For the text-containing cell, return its midpoint in (X, Y) coordinate format. 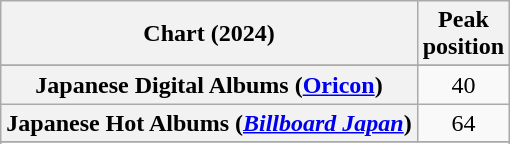
Peakposition (463, 34)
40 (463, 85)
Japanese Digital Albums (Oricon) (209, 85)
Chart (2024) (209, 34)
64 (463, 123)
Japanese Hot Albums (Billboard Japan) (209, 123)
